Pinpoint the cell where the given text exists, returning its [X, Y] midpoint coordinate. 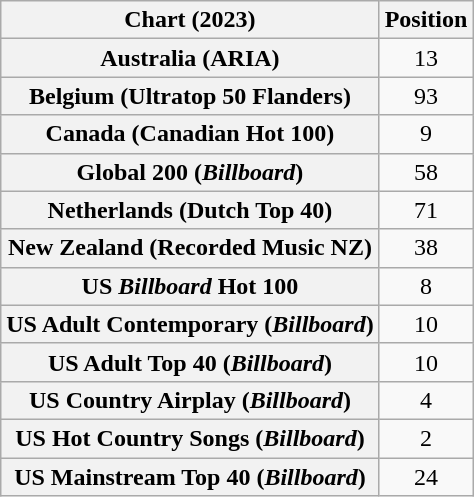
US Adult Top 40 (Billboard) [190, 362]
13 [426, 58]
58 [426, 172]
Chart (2023) [190, 20]
Global 200 (Billboard) [190, 172]
Canada (Canadian Hot 100) [190, 134]
93 [426, 96]
38 [426, 248]
71 [426, 210]
4 [426, 400]
US Billboard Hot 100 [190, 286]
US Mainstream Top 40 (Billboard) [190, 477]
US Hot Country Songs (Billboard) [190, 438]
9 [426, 134]
New Zealand (Recorded Music NZ) [190, 248]
24 [426, 477]
2 [426, 438]
Position [426, 20]
US Adult Contemporary (Billboard) [190, 324]
8 [426, 286]
Netherlands (Dutch Top 40) [190, 210]
US Country Airplay (Billboard) [190, 400]
Australia (ARIA) [190, 58]
Belgium (Ultratop 50 Flanders) [190, 96]
